Detect which cell encompasses the target text, then output its [X, Y] center coordinate. 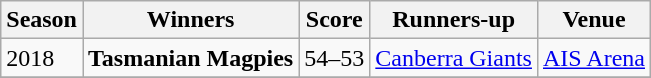
Venue [594, 20]
Score [334, 20]
Tasmanian Magpies [190, 58]
Winners [190, 20]
Canberra Giants [454, 58]
2018 [42, 58]
AIS Arena [594, 58]
54–53 [334, 58]
Runners-up [454, 20]
Season [42, 20]
